Locate the cell with the specified text and output its (X, Y) center coordinate. 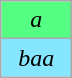
a (36, 20)
baa (36, 58)
